Identify which cell holds the provided text, then report its [X, Y] central coordinate. 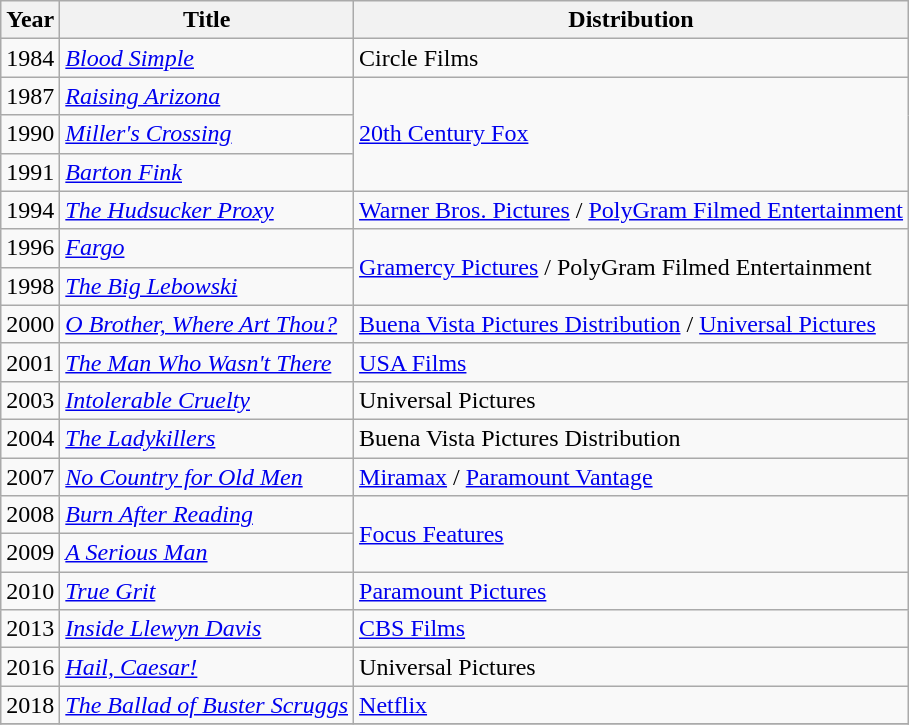
2004 [30, 438]
Focus Features [632, 534]
2008 [30, 515]
True Grit [207, 591]
Title [207, 20]
2013 [30, 629]
2000 [30, 324]
2010 [30, 591]
Paramount Pictures [632, 591]
Barton Fink [207, 172]
Buena Vista Pictures Distribution / Universal Pictures [632, 324]
A Serious Man [207, 553]
2016 [30, 667]
1998 [30, 286]
Fargo [207, 248]
1987 [30, 96]
USA Films [632, 362]
The Ladykillers [207, 438]
The Man Who Wasn't There [207, 362]
2009 [30, 553]
The Hudsucker Proxy [207, 210]
Hail, Caesar! [207, 667]
20th Century Fox [632, 134]
Netflix [632, 705]
CBS Films [632, 629]
1990 [30, 134]
2003 [30, 400]
The Ballad of Buster Scruggs [207, 705]
1991 [30, 172]
1984 [30, 58]
Raising Arizona [207, 96]
2001 [30, 362]
1996 [30, 248]
The Big Lebowski [207, 286]
2007 [30, 477]
Circle Films [632, 58]
Blood Simple [207, 58]
Inside Llewyn Davis [207, 629]
Warner Bros. Pictures / PolyGram Filmed Entertainment [632, 210]
O Brother, Where Art Thou? [207, 324]
1994 [30, 210]
Miller's Crossing [207, 134]
No Country for Old Men [207, 477]
Distribution [632, 20]
Gramercy Pictures / PolyGram Filmed Entertainment [632, 267]
Buena Vista Pictures Distribution [632, 438]
Burn After Reading [207, 515]
Intolerable Cruelty [207, 400]
Year [30, 20]
Miramax / Paramount Vantage [632, 477]
2018 [30, 705]
